For the text-containing cell, return its midpoint in [x, y] coordinate format. 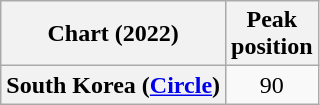
South Korea (Circle) [114, 85]
Peakposition [272, 34]
90 [272, 85]
Chart (2022) [114, 34]
